Detect which cell encompasses the target text, then output its [x, y] center coordinate. 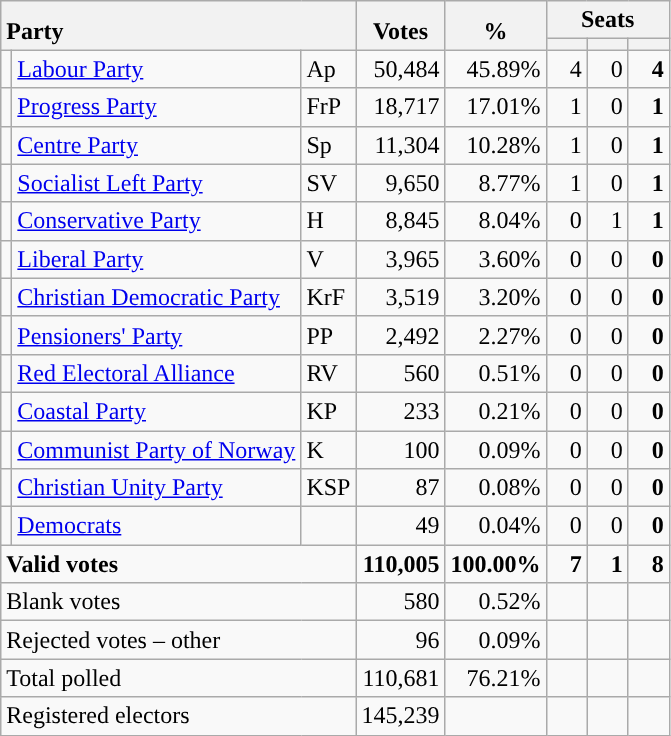
RV [328, 373]
KP [328, 411]
7 [566, 564]
0.04% [496, 526]
Rejected votes – other [178, 640]
87 [400, 488]
Votes [400, 26]
Red Electoral Alliance [156, 373]
Christian Unity Party [156, 488]
Coastal Party [156, 411]
0.52% [496, 602]
50,484 [400, 69]
8 [648, 564]
3.60% [496, 259]
Progress Party [156, 107]
Conservative Party [156, 221]
% [496, 26]
0.51% [496, 373]
Democrats [156, 526]
Party [178, 26]
Ap [328, 69]
Sp [328, 145]
18,717 [400, 107]
Valid votes [178, 564]
100.00% [496, 564]
Socialist Left Party [156, 183]
V [328, 259]
110,681 [400, 678]
0.08% [496, 488]
17.01% [496, 107]
10.28% [496, 145]
SV [328, 183]
PP [328, 335]
560 [400, 373]
145,239 [400, 716]
Communist Party of Norway [156, 449]
Labour Party [156, 69]
KrF [328, 297]
3,519 [400, 297]
3,965 [400, 259]
Centre Party [156, 145]
580 [400, 602]
8,845 [400, 221]
2.27% [496, 335]
110,005 [400, 564]
8.04% [496, 221]
Seats [608, 20]
233 [400, 411]
2,492 [400, 335]
0.21% [496, 411]
Registered electors [178, 716]
Liberal Party [156, 259]
45.89% [496, 69]
76.21% [496, 678]
49 [400, 526]
96 [400, 640]
Christian Democratic Party [156, 297]
FrP [328, 107]
100 [400, 449]
8.77% [496, 183]
11,304 [400, 145]
Blank votes [178, 602]
Total polled [178, 678]
9,650 [400, 183]
H [328, 221]
Pensioners' Party [156, 335]
3.20% [496, 297]
K [328, 449]
KSP [328, 488]
